Provide the (x, y) coordinate of the cell's center where the given text is located.  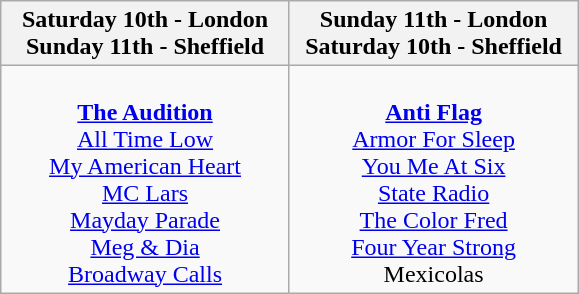
Saturday 10th - LondonSunday 11th - Sheffield (146, 34)
The Audition All Time Low My American Heart MC Lars Mayday Parade Meg & Dia Broadway Calls (146, 180)
Anti Flag Armor For Sleep You Me At Six State Radio The Color Fred Four Year Strong Mexicolas (434, 180)
Sunday 11th - LondonSaturday 10th - Sheffield (434, 34)
